Return (x, y) of the center of cell containing provided text 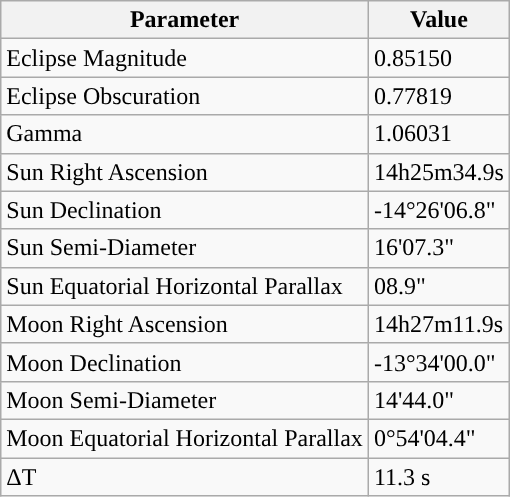
Eclipse Magnitude (185, 58)
Gamma (185, 134)
Sun Right Ascension (185, 172)
1.06031 (438, 134)
Sun Equatorial Horizontal Parallax (185, 286)
0°54'04.4" (438, 438)
16'07.3" (438, 248)
Moon Equatorial Horizontal Parallax (185, 438)
Moon Declination (185, 362)
Value (438, 20)
14h27m11.9s (438, 324)
0.77819 (438, 96)
-13°34'00.0" (438, 362)
Moon Semi-Diameter (185, 400)
14h25m34.9s (438, 172)
Sun Declination (185, 210)
Sun Semi-Diameter (185, 248)
ΔT (185, 477)
-14°26'06.8" (438, 210)
08.9" (438, 286)
14'44.0" (438, 400)
Eclipse Obscuration (185, 96)
0.85150 (438, 58)
Moon Right Ascension (185, 324)
Parameter (185, 20)
11.3 s (438, 477)
